Provide the (X, Y) coordinate of the cell's center where the given text is located.  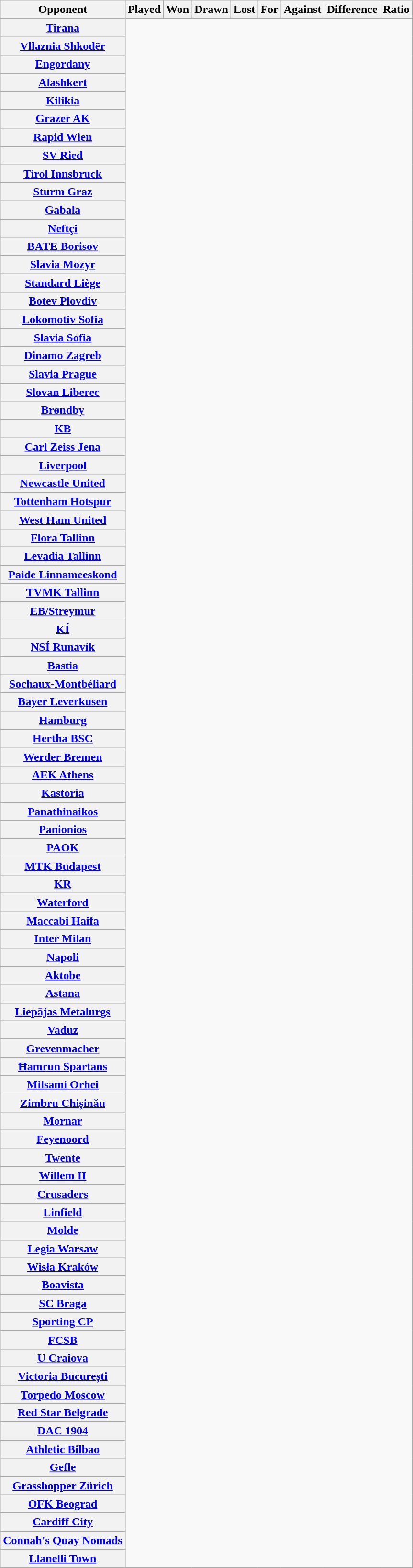
Ratio (396, 10)
Twente (63, 1158)
Liverpool (63, 465)
Against (302, 10)
Astana (63, 993)
Kilikia (63, 101)
Newcastle United (63, 483)
Panathinaikos (63, 812)
Waterford (63, 902)
Milsami Orhei (63, 1084)
Zimbru Chișinău (63, 1103)
NSÍ Runavík (63, 647)
U Craiova (63, 1358)
Sochaux-Montbéliard (63, 684)
Tirol Innsbruck (63, 173)
Ħamrun Spartans (63, 1066)
KB (63, 429)
Paide Linnameeskond (63, 575)
Sporting CP (63, 1321)
Drawn (212, 10)
SC Braga (63, 1303)
Cardiff City (63, 1522)
Opponent (63, 10)
EB/Streymur (63, 611)
Slavia Mozyr (63, 265)
AEK Athens (63, 775)
Tottenham Hotspur (63, 501)
Aktobe (63, 975)
OFK Beograd (63, 1504)
KR (63, 884)
FCSB (63, 1340)
Flora Tallinn (63, 538)
Napoli (63, 957)
Alashkert (63, 82)
Bayer Leverkusen (63, 702)
TVMK Tallinn (63, 593)
Played (144, 10)
Legia Warsaw (63, 1249)
Won (178, 10)
Wisła Kraków (63, 1267)
Kastoria (63, 793)
Connah's Quay Nomads (63, 1540)
DAC 1904 (63, 1431)
SV Ried (63, 155)
Grazer AK (63, 119)
Brøndby (63, 410)
Crusaders (63, 1194)
Torpedo Moscow (63, 1395)
Inter Milan (63, 939)
Slavia Sofia (63, 338)
Lost (244, 10)
Gefle (63, 1467)
Red Star Belgrade (63, 1413)
MTK Budapest (63, 866)
For (269, 10)
Rapid Wien (63, 137)
Llanelli Town (63, 1558)
Linfield (63, 1212)
Gabala (63, 210)
Botev Plovdiv (63, 301)
Slovan Liberec (63, 392)
Willem II (63, 1176)
Bastia (63, 666)
Boavista (63, 1285)
Carl Zeiss Jena (63, 447)
Neftçi (63, 228)
Mornar (63, 1121)
Panionios (63, 830)
Vaduz (63, 1030)
Sturm Graz (63, 192)
Victoria București (63, 1376)
Maccabi Haifa (63, 921)
Liepājas Metalurgs (63, 1012)
Engordany (63, 64)
Vllaznia Shkodër (63, 46)
Tirana (63, 28)
Dinamo Zagreb (63, 356)
Hertha BSC (63, 738)
Werder Bremen (63, 756)
KÍ (63, 629)
Grevenmacher (63, 1048)
Feyenoord (63, 1139)
Athletic Bilbao (63, 1449)
Standard Liège (63, 283)
Lokomotiv Sofia (63, 319)
Slavia Prague (63, 374)
Molde (63, 1230)
Hamburg (63, 720)
Levadia Tallinn (63, 556)
BATE Borisov (63, 247)
Grasshopper Zürich (63, 1486)
Difference (352, 10)
PAOK (63, 848)
West Ham United (63, 519)
